From the cell containing the given text, extract its center point as [x, y] coordinate. 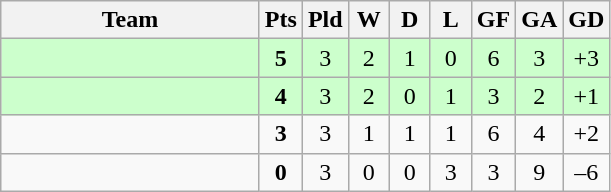
L [450, 20]
GD [586, 20]
–6 [586, 172]
Pts [280, 20]
+2 [586, 134]
W [368, 20]
D [410, 20]
GF [493, 20]
5 [280, 58]
+1 [586, 96]
+3 [586, 58]
9 [540, 172]
Team [130, 20]
Pld [325, 20]
GA [540, 20]
